Return [x, y] of the center of cell containing provided text 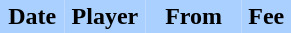
From [194, 16]
Date [32, 16]
Fee [266, 16]
Player [106, 16]
